Scan for the cell matching the given text and deliver its (x, y) coordinate at center. 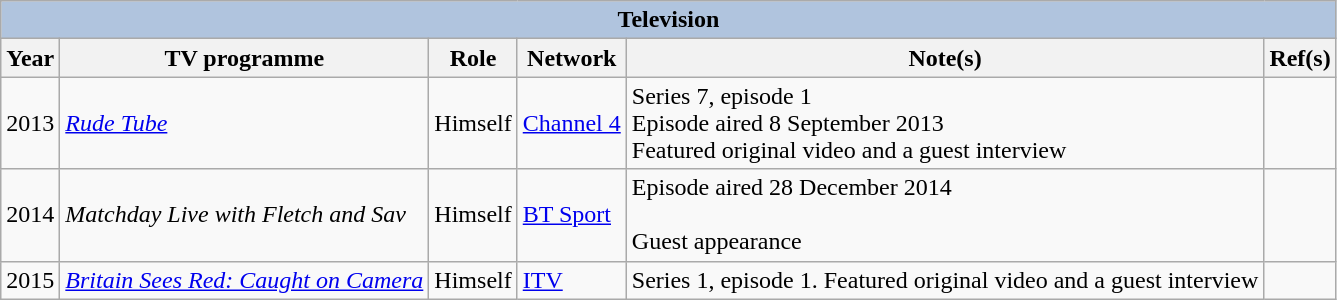
TV programme (244, 58)
Television (668, 20)
Series 1, episode 1. Featured original video and a guest interview (945, 280)
Year (30, 58)
Britain Sees Red: Caught on Camera (244, 280)
Role (473, 58)
Episode aired 28 December 2014Guest appearance (945, 215)
2015 (30, 280)
Rude Tube (244, 123)
Network (572, 58)
Series 7, episode 1Episode aired 8 September 2013Featured original video and a guest interview (945, 123)
Note(s) (945, 58)
Ref(s) (1300, 58)
2014 (30, 215)
Channel 4 (572, 123)
BT Sport (572, 215)
ITV (572, 280)
Matchday Live with Fletch and Sav (244, 215)
2013 (30, 123)
